Provide the (x, y) coordinate of the cell's center where the given text is located.  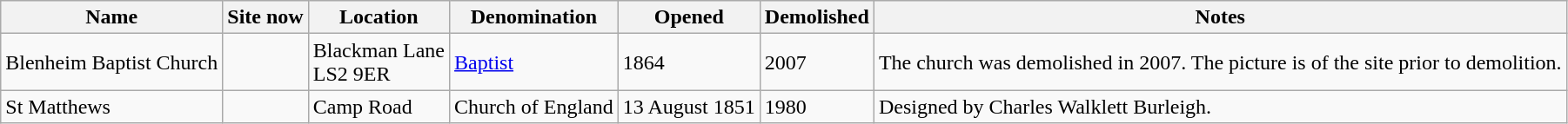
St Matthews (111, 107)
Designed by Charles Walklett Burleigh. (1220, 107)
The church was demolished in 2007. The picture is of the site prior to demolition. (1220, 62)
Notes (1220, 17)
Site now (265, 17)
Blackman LaneLS2 9ER (379, 62)
Camp Road (379, 107)
2007 (816, 62)
13 August 1851 (689, 107)
Location (379, 17)
Denomination (534, 17)
Blenheim Baptist Church (111, 62)
1980 (816, 107)
Opened (689, 17)
Name (111, 17)
Demolished (816, 17)
Baptist (534, 62)
Church of England (534, 107)
1864 (689, 62)
